Search for the cell housing the specified text and yield its (X, Y) center coordinate. 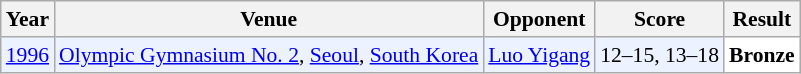
Year (28, 19)
12–15, 13–18 (660, 55)
Score (660, 19)
Luo Yigang (539, 55)
Olympic Gymnasium No. 2, Seoul, South Korea (268, 55)
Result (762, 19)
Bronze (762, 55)
1996 (28, 55)
Opponent (539, 19)
Venue (268, 19)
